Capture the cell that displays the provided text and extract its (x, y) central coordinate. 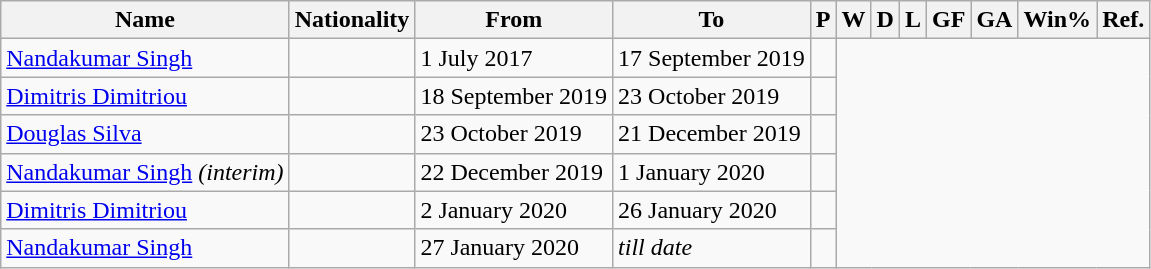
till date (712, 248)
Nandakumar Singh (interim) (145, 172)
21 December 2019 (712, 134)
Nationality (352, 20)
L (912, 20)
17 September 2019 (712, 58)
Douglas Silva (145, 134)
1 January 2020 (712, 172)
2 January 2020 (514, 210)
22 December 2019 (514, 172)
GA (994, 20)
27 January 2020 (514, 248)
26 January 2020 (712, 210)
18 September 2019 (514, 96)
1 July 2017 (514, 58)
P (823, 20)
To (712, 20)
From (514, 20)
D (885, 20)
Name (145, 20)
Win% (1058, 20)
W (854, 20)
GF (949, 20)
Ref. (1124, 20)
